Extract the [X, Y] coordinate from the center of the cell holding the provided text.  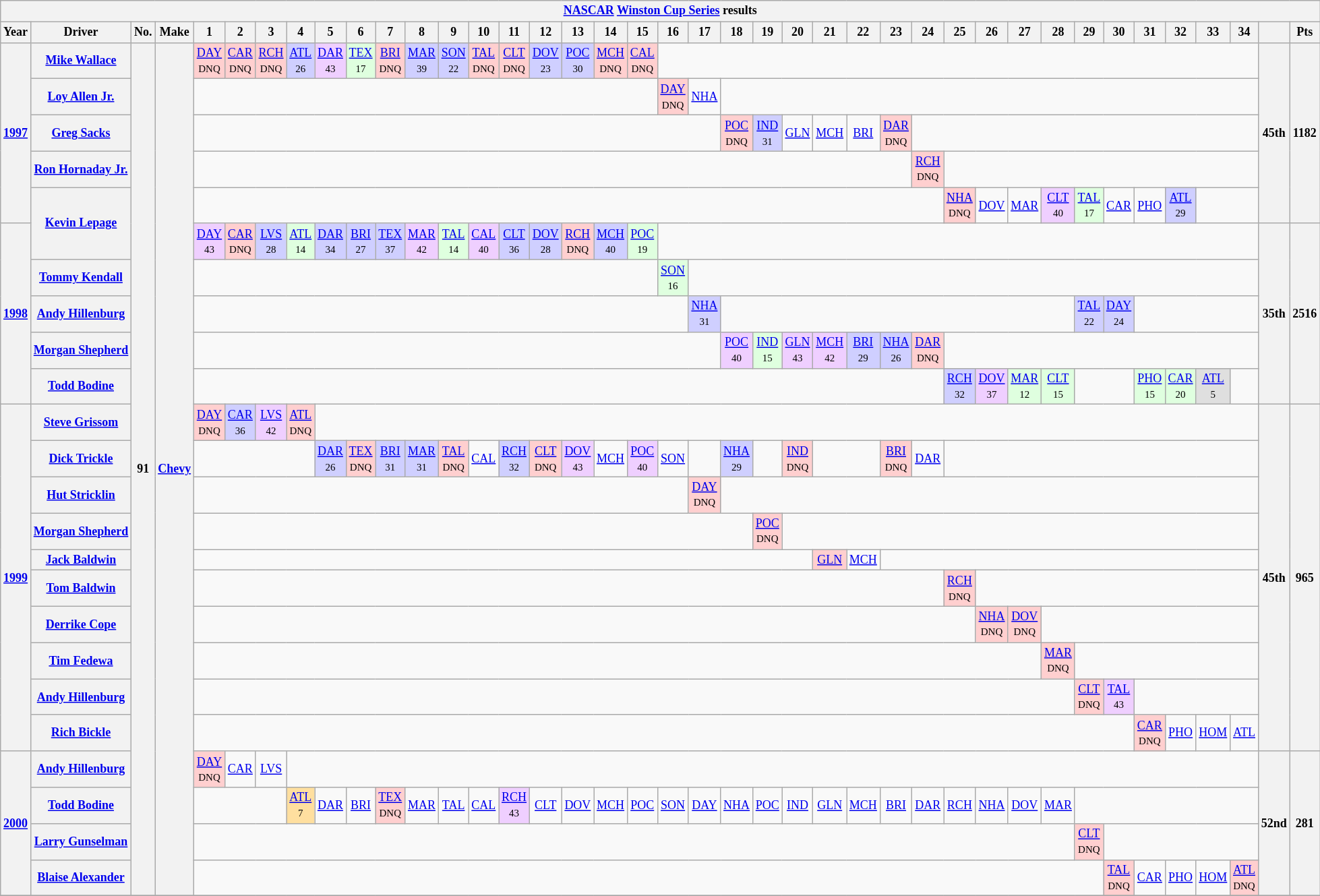
19 [767, 32]
Year [16, 32]
CAR36 [241, 423]
DOVDNQ [1025, 624]
Dick Trickle [81, 458]
2000 [16, 824]
Greg Sacks [81, 133]
4 [301, 32]
CLT36 [514, 241]
25 [960, 32]
RCH [960, 806]
17 [704, 32]
LVS42 [271, 423]
Tommy Kendall [81, 278]
CLT40 [1058, 206]
ATL26 [301, 61]
1999 [16, 578]
ATL14 [301, 241]
BRI29 [864, 350]
Kevin Lepage [81, 224]
IND15 [767, 350]
1182 [1305, 133]
RCH43 [514, 806]
NHA31 [704, 314]
TEX17 [361, 61]
Loy Allen Jr. [81, 97]
8 [422, 32]
SON22 [453, 61]
13 [578, 32]
Steve Grissom [81, 423]
MCH42 [830, 350]
Pts [1305, 32]
14 [611, 32]
29 [1089, 32]
3 [271, 32]
6 [361, 32]
32 [1180, 32]
DAR26 [330, 458]
1997 [16, 133]
DOV43 [578, 458]
Chevy [175, 469]
CALDNQ [642, 61]
NHA29 [737, 458]
Rich Bickle [81, 733]
1 [209, 32]
ATL [1244, 733]
26 [992, 32]
DAR34 [330, 241]
NASCAR Winston Cup Series results [661, 11]
CAL40 [484, 241]
GLN43 [798, 350]
11 [514, 32]
2 [241, 32]
20 [798, 32]
15 [642, 32]
TAL14 [453, 241]
52nd [1274, 824]
ATL5 [1213, 386]
12 [545, 32]
ATL7 [301, 806]
18 [737, 32]
ATL29 [1180, 206]
MAR39 [422, 61]
POC19 [642, 241]
MAR12 [1025, 386]
DAR43 [330, 61]
16 [673, 32]
Driver [81, 32]
Derrike Cope [81, 624]
SON16 [673, 278]
BRI27 [361, 241]
27 [1025, 32]
NHA26 [896, 350]
MCHDNQ [611, 61]
TAL43 [1118, 697]
Larry Gunselman [81, 841]
MCH40 [611, 241]
Blaise Alexander [81, 878]
281 [1305, 824]
DOV28 [545, 241]
MAR42 [422, 241]
LVS [271, 769]
TAL17 [1089, 206]
DAY [704, 806]
POC30 [578, 61]
21 [830, 32]
Tom Baldwin [81, 589]
34 [1244, 32]
5 [330, 32]
IND [798, 806]
MARDNQ [1058, 661]
BRI31 [390, 458]
TAL22 [1089, 314]
TAL [453, 806]
Hut Stricklin [81, 495]
CLT15 [1058, 386]
PHO15 [1150, 386]
1998 [16, 313]
DAY24 [1118, 314]
Tim Fedewa [81, 661]
91 [143, 469]
Make [175, 32]
IND31 [767, 133]
INDDNQ [798, 458]
24 [928, 32]
965 [1305, 578]
DOV37 [992, 386]
DOV23 [545, 61]
TEX37 [390, 241]
7 [390, 32]
No. [143, 32]
23 [896, 32]
Ron Hornaday Jr. [81, 169]
MAR31 [422, 458]
35th [1274, 313]
28 [1058, 32]
CLT [545, 806]
Jack Baldwin [81, 560]
22 [864, 32]
10 [484, 32]
2516 [1305, 313]
CAR20 [1180, 386]
31 [1150, 32]
33 [1213, 32]
LVS28 [271, 241]
30 [1118, 32]
9 [453, 32]
DAY43 [209, 241]
Mike Wallace [81, 61]
